Pinpoint the cell where the given text exists, returning its (X, Y) midpoint coordinate. 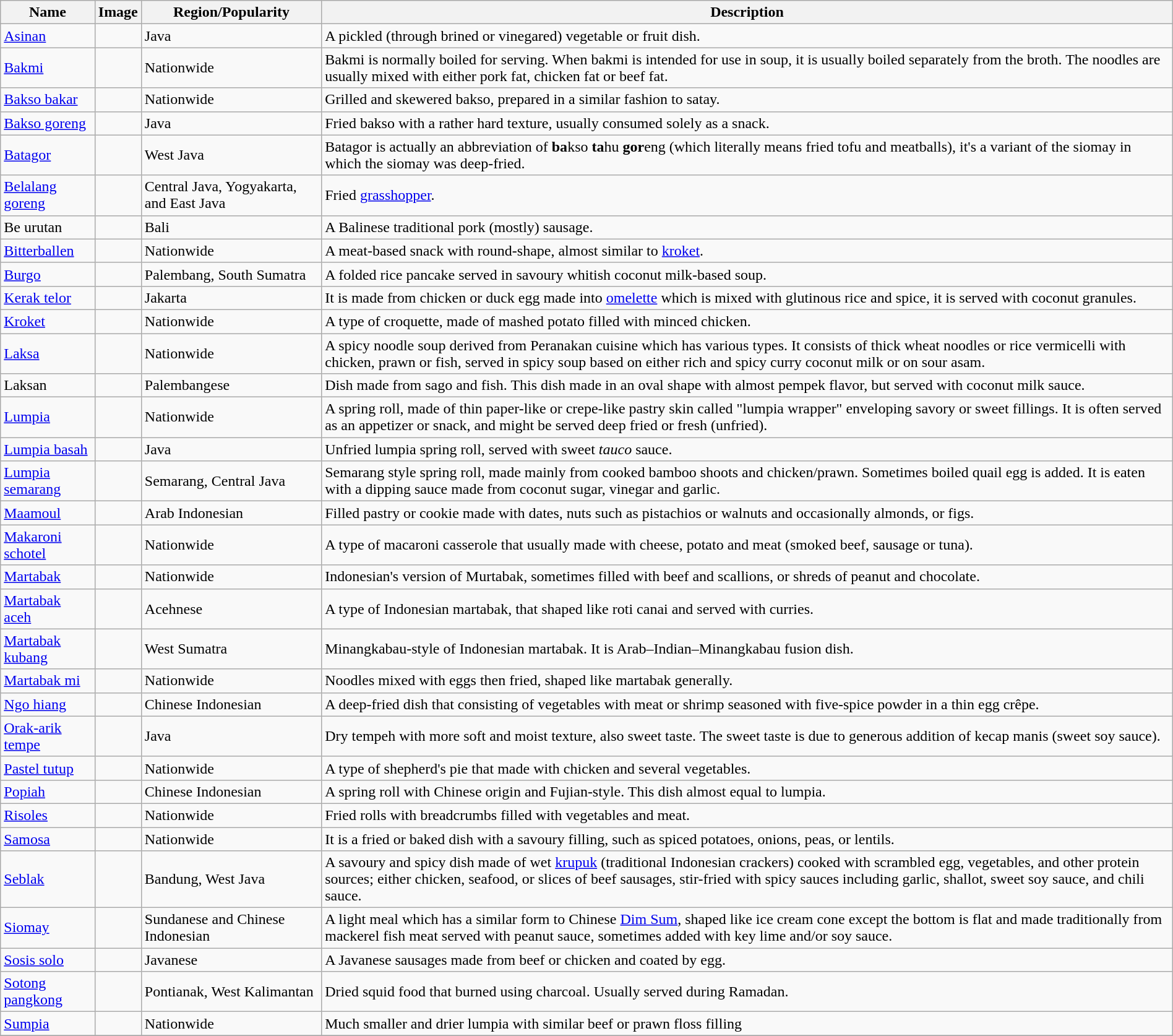
Batagor (48, 155)
Unfried lumpia spring roll, served with sweet tauco sauce. (747, 449)
Much smaller and drier lumpia with similar beef or prawn floss filling (747, 1024)
It is made from chicken or duck egg made into omelette which is mixed with glutinous rice and spice, it is served with coconut granules. (747, 298)
Asinan (48, 36)
Bakso bakar (48, 100)
West Sumatra (231, 649)
Fried rolls with breadcrumbs filled with vegetables and meat. (747, 815)
Name (48, 12)
Jakarta (231, 298)
Lumpia basah (48, 449)
Sosis solo (48, 960)
Description (747, 12)
Martabak mi (48, 681)
A type of shepherd's pie that made with chicken and several vegetables. (747, 768)
Pastel tutup (48, 768)
Ngo hiang (48, 704)
Belalang goreng (48, 196)
Seblak (48, 879)
Fried bakso with a rather hard texture, usually consumed solely as a snack. (747, 123)
Sotong pangkong (48, 991)
Laksa (48, 353)
Burgo (48, 274)
Fried grasshopper. (747, 196)
Samosa (48, 839)
A Balinese traditional pork (mostly) sausage. (747, 227)
Be urutan (48, 227)
Javanese (231, 960)
A folded rice pancake served in savoury whitish coconut milk-based soup. (747, 274)
Popiah (48, 792)
A pickled (through brined or vinegared) vegetable or fruit dish. (747, 36)
Kroket (48, 321)
Acehnese (231, 609)
Dried squid food that burned using charcoal. Usually served during Ramadan. (747, 991)
A Javanese sausages made from beef or chicken and coated by egg. (747, 960)
Dry tempeh with more soft and moist texture, also sweet taste. The sweet taste is due to generous addition of kecap manis (sweet soy sauce). (747, 736)
Filled pastry or cookie made with dates, nuts such as pistachios or walnuts and occasionally almonds, or figs. (747, 513)
It is a fried or baked dish with a savoury filling, such as spiced potatoes, onions, peas, or lentils. (747, 839)
A type of Indonesian martabak, that shaped like roti canai and served with curries. (747, 609)
Arab Indonesian (231, 513)
Bandung, West Java (231, 879)
Sumpia (48, 1024)
Laksan (48, 386)
Indonesian's version of Murtabak, sometimes filled with beef and scallions, or shreds of peanut and chocolate. (747, 577)
Semarang, Central Java (231, 481)
Minangkabau-style of Indonesian martabak. It is Arab–Indian–Minangkabau fusion dish. (747, 649)
Makaroni schotel (48, 545)
Siomay (48, 928)
Bakso goreng (48, 123)
Martabak (48, 577)
Pontianak, West Kalimantan (231, 991)
Central Java, Yogyakarta, and East Java (231, 196)
Bakmi (48, 68)
Lumpia (48, 417)
Martabak kubang (48, 649)
Dish made from sago and fish. This dish made in an oval shape with almost pempek flavor, but served with coconut milk sauce. (747, 386)
A type of macaroni casserole that usually made with cheese, potato and meat (smoked beef, sausage or tuna). (747, 545)
A type of croquette, made of mashed potato filled with minced chicken. (747, 321)
Orak-arik tempe (48, 736)
Noodles mixed with eggs then fried, shaped like martabak generally. (747, 681)
Kerak telor (48, 298)
West Java (231, 155)
A spring roll with Chinese origin and Fujian-style. This dish almost equal to lumpia. (747, 792)
A deep-fried dish that consisting of vegetables with meat or shrimp seasoned with five-spice powder in a thin egg crêpe. (747, 704)
A meat-based snack with round-shape, almost similar to kroket. (747, 251)
Palembangese (231, 386)
Grilled and skewered bakso, prepared in a similar fashion to satay. (747, 100)
Maamoul (48, 513)
Bali (231, 227)
Palembang, South Sumatra (231, 274)
Bitterballen (48, 251)
Lumpia semarang (48, 481)
Region/Popularity (231, 12)
Martabak aceh (48, 609)
Sundanese and Chinese Indonesian (231, 928)
Risoles (48, 815)
Image (118, 12)
